For the text-containing cell, return its midpoint in (x, y) coordinate format. 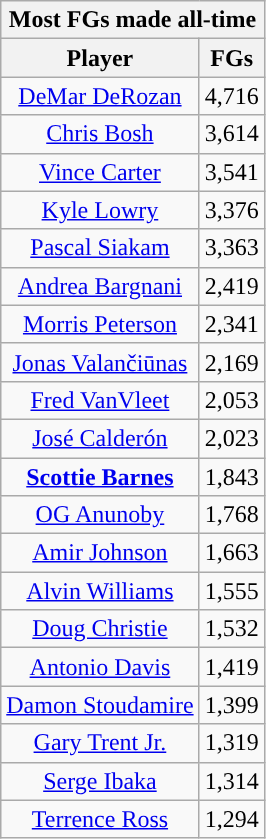
3,363 (232, 248)
2,419 (232, 286)
1,555 (232, 591)
Jonas Valančiūnas (100, 362)
Serge Ibaka (100, 781)
Most FGs made all-time (132, 20)
Doug Christie (100, 629)
1,768 (232, 515)
José Calderón (100, 438)
1,419 (232, 667)
Vince Carter (100, 172)
1,319 (232, 743)
Alvin Williams (100, 591)
3,614 (232, 134)
1,663 (232, 553)
1,399 (232, 705)
Pascal Siakam (100, 248)
Andrea Bargnani (100, 286)
2,341 (232, 324)
1,532 (232, 629)
OG Anunoby (100, 515)
Player (100, 58)
DeMar DeRozan (100, 96)
Morris Peterson (100, 324)
4,716 (232, 96)
Gary Trent Jr. (100, 743)
Chris Bosh (100, 134)
1,294 (232, 819)
Damon Stoudamire (100, 705)
2,023 (232, 438)
2,053 (232, 400)
Scottie Barnes (100, 477)
Fred VanVleet (100, 400)
2,169 (232, 362)
Kyle Lowry (100, 210)
Antonio Davis (100, 667)
Amir Johnson (100, 553)
1,843 (232, 477)
Terrence Ross (100, 819)
3,541 (232, 172)
3,376 (232, 210)
1,314 (232, 781)
FGs (232, 58)
